Return the [X, Y] coordinate for the center point of the cell that contains the specified text.  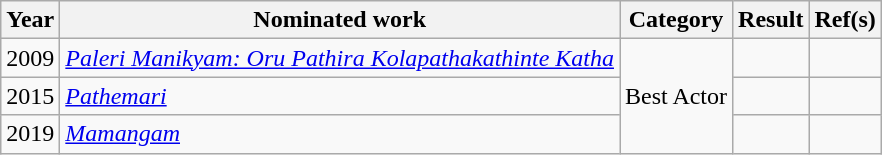
Pathemari [340, 96]
Category [676, 20]
Result [771, 20]
2009 [30, 58]
2019 [30, 134]
Nominated work [340, 20]
2015 [30, 96]
Ref(s) [845, 20]
Year [30, 20]
Mamangam [340, 134]
Best Actor [676, 96]
Paleri Manikyam: Oru Pathira Kolapathakathinte Katha [340, 58]
